Extract the [x, y] coordinate from the center of the cell holding the provided text.  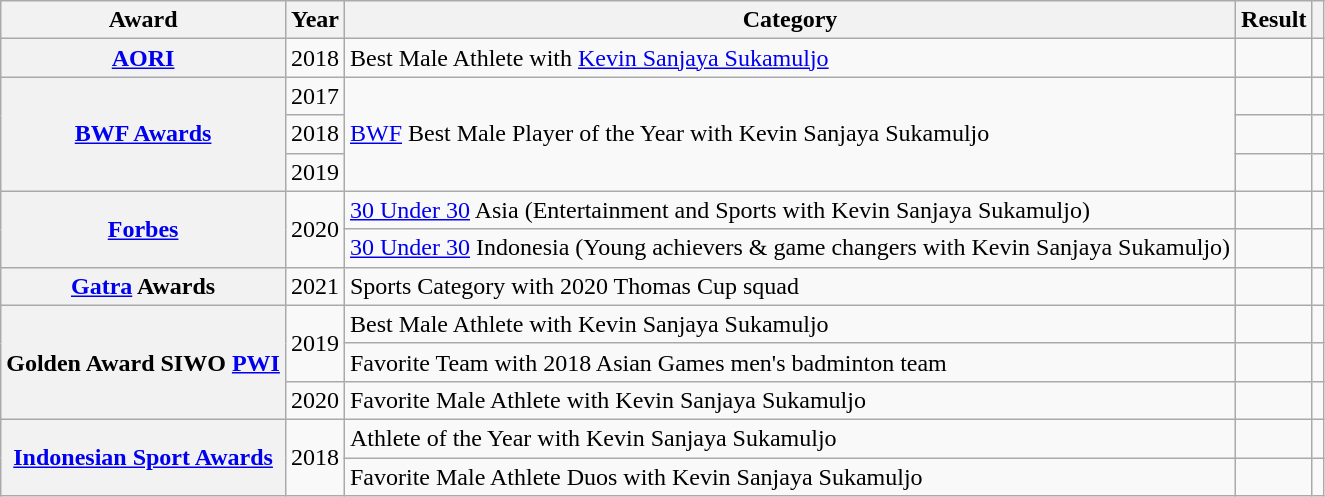
2021 [314, 286]
Award [144, 20]
Favorite Team with 2018 Asian Games men's badminton team [790, 362]
Athlete of the Year with Kevin Sanjaya Sukamuljo [790, 438]
BWF Awards [144, 134]
Favorite Male Athlete with Kevin Sanjaya Sukamuljo [790, 400]
Forbes [144, 229]
Result [1274, 20]
BWF Best Male Player of the Year with Kevin Sanjaya Sukamuljo [790, 134]
Category [790, 20]
Sports Category with 2020 Thomas Cup squad [790, 286]
30 Under 30 Indonesia (Young achievers & game changers with Kevin Sanjaya Sukamuljo) [790, 248]
Gatra Awards [144, 286]
Year [314, 20]
Favorite Male Athlete Duos with Kevin Sanjaya Sukamuljo [790, 477]
Golden Award SIWO PWI [144, 362]
2017 [314, 96]
30 Under 30 Asia (Entertainment and Sports with Kevin Sanjaya Sukamuljo) [790, 210]
Indonesian Sport Awards [144, 457]
AORI [144, 58]
